Find where the given text appears and provide that cell's center as [X, Y] coordinate. 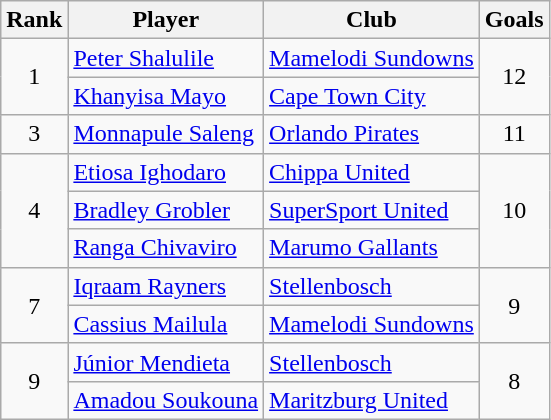
Etiosa Ighodaro [166, 172]
Khanyisa Mayo [166, 96]
Chippa United [372, 172]
4 [34, 210]
Cape Town City [372, 96]
Maritzburg United [372, 400]
Player [166, 20]
Bradley Grobler [166, 210]
3 [34, 134]
Amadou Soukouna [166, 400]
Orlando Pirates [372, 134]
1 [34, 77]
10 [514, 210]
Peter Shalulile [166, 58]
SuperSport United [372, 210]
Cassius Mailula [166, 324]
12 [514, 77]
8 [514, 381]
11 [514, 134]
Marumo Gallants [372, 248]
Júnior Mendieta [166, 362]
Goals [514, 20]
Monnapule Saleng [166, 134]
Iqraam Rayners [166, 286]
7 [34, 305]
Club [372, 20]
Ranga Chivaviro [166, 248]
Rank [34, 20]
